Output the (X, Y) coordinate of the center of the cell containing the given text.  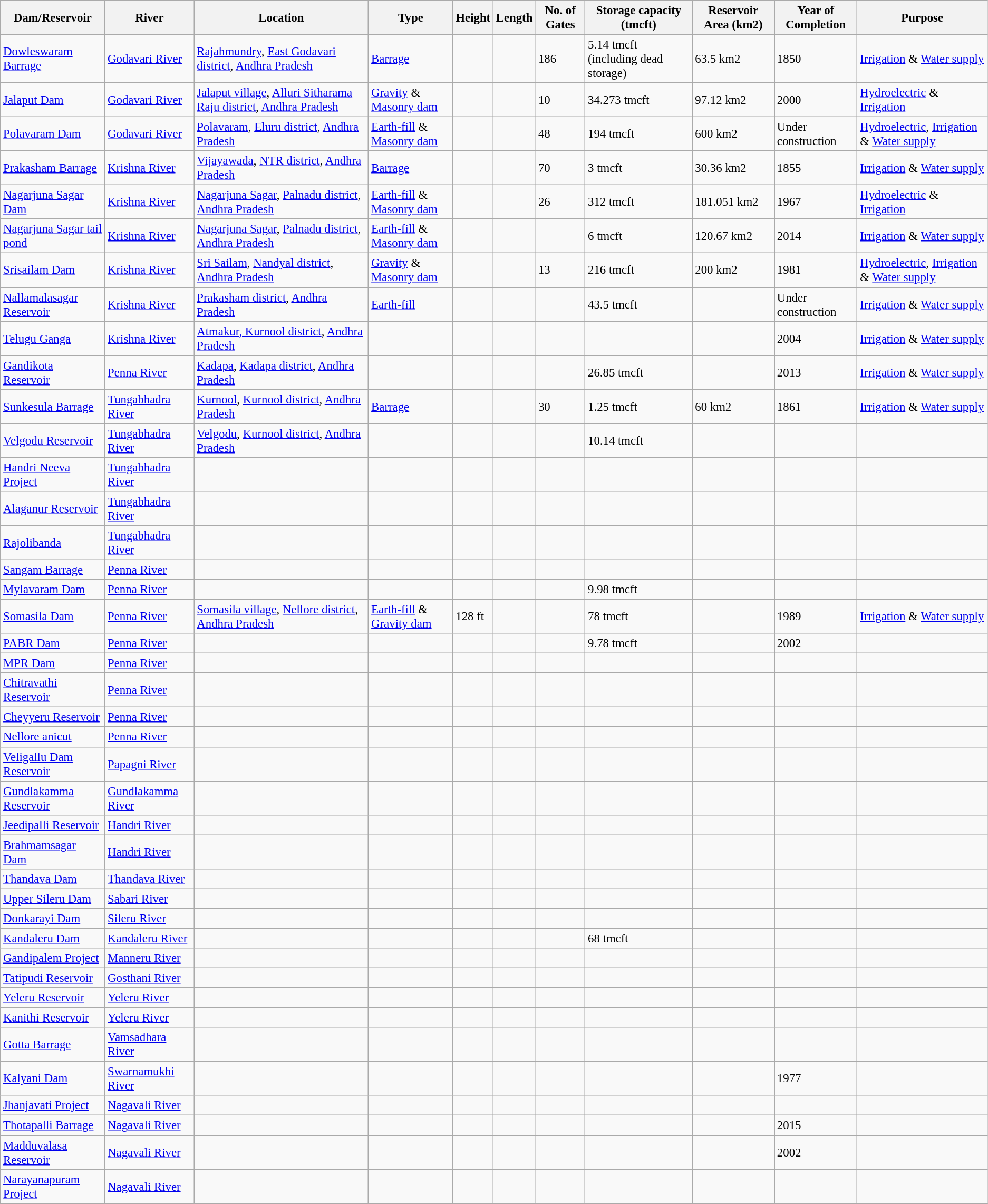
Donkarayi Dam (53, 919)
Somasila Dam (53, 617)
Sileru River (150, 919)
186 (560, 59)
128 ft (473, 617)
1850 (816, 59)
Cheyyeru Reservoir (53, 717)
River (150, 18)
Earth-fill (411, 305)
Telugu Ganga (53, 339)
Gosthani River (150, 978)
Sri Sailam, Nandyal district, Andhra Pradesh (282, 270)
Kanithi Reservoir (53, 1018)
Type (411, 18)
Gundlakamma River (150, 798)
9.98 tmcft (639, 590)
30 (560, 406)
13 (560, 270)
2000 (816, 100)
10 (560, 100)
Gotta Barrage (53, 1044)
Kandaleru Dam (53, 938)
181.051 km2 (733, 203)
2004 (816, 339)
Brahmamsagar Dam (53, 852)
Nellore anicut (53, 737)
Height (473, 18)
Polavaram Dam (53, 134)
10.14 tmcft (639, 441)
Veligallu Dam Reservoir (53, 764)
Chitravathi Reservoir (53, 690)
1989 (816, 617)
Thotapalli Barrage (53, 1125)
Nallamalasagar Reservoir (53, 305)
97.12 km2 (733, 100)
Sangam Barrage (53, 570)
Srisailam Dam (53, 270)
Atmakur, Kurnool district, Andhra Pradesh (282, 339)
Year of Completion (816, 18)
Rajolibanda (53, 543)
Nagarjuna Sagar tail pond (53, 236)
600 km2 (733, 134)
Prakasham Barrage (53, 168)
Jalaput Dam (53, 100)
2014 (816, 236)
26 (560, 203)
Velgodu, Kurnool district, Andhra Pradesh (282, 441)
Storage capacity (tmcft) (639, 18)
194 tmcft (639, 134)
Length (514, 18)
9.78 tmcft (639, 643)
Rajahmundry, East Godavari district, Andhra Pradesh (282, 59)
Prakasham district, Andhra Pradesh (282, 305)
26.85 tmcft (639, 372)
Nagarjuna Sagar Dam (53, 203)
PABR Dam (53, 643)
Earth-fill & Gravity dam (411, 617)
6 tmcft (639, 236)
Jeedipalli Reservoir (53, 825)
43.5 tmcft (639, 305)
Velgodu Reservoir (53, 441)
Sunkesula Barrage (53, 406)
Thandava River (150, 879)
Kandaleru River (150, 938)
312 tmcft (639, 203)
Swarnamukhi River (150, 1079)
No. of Gates (560, 18)
78 tmcft (639, 617)
Gandikota Reservoir (53, 372)
Narayanapuram Project (53, 1187)
Jhanjavati Project (53, 1106)
1977 (816, 1079)
1981 (816, 270)
1.25 tmcft (639, 406)
Vamsadhara River (150, 1044)
Polavaram, Eluru district, Andhra Pradesh (282, 134)
Gandipalem Project (53, 958)
68 tmcft (639, 938)
Location (282, 18)
Somasila village, Nellore district, Andhra Pradesh (282, 617)
Tatipudi Reservoir (53, 978)
70 (560, 168)
Gundlakamma Reservoir (53, 798)
Sabari River (150, 899)
Kalyani Dam (53, 1079)
Reservoir Area (km2) (733, 18)
Handri Neeva Project (53, 475)
1967 (816, 203)
Papagni River (150, 764)
Manneru River (150, 958)
Thandava Dam (53, 879)
Vijayawada, NTR district, Andhra Pradesh (282, 168)
Mylavaram Dam (53, 590)
Purpose (923, 18)
216 tmcft (639, 270)
Kadapa, Kadapa district, Andhra Pradesh (282, 372)
Dowleswaram Barrage (53, 59)
Dam/Reservoir (53, 18)
48 (560, 134)
200 km2 (733, 270)
120.67 km2 (733, 236)
63.5 km2 (733, 59)
30.36 km2 (733, 168)
Madduvalasa Reservoir (53, 1153)
3 tmcft (639, 168)
2013 (816, 372)
Kurnool, Kurnool district, Andhra Pradesh (282, 406)
Yeleru Reservoir (53, 998)
Upper Sileru Dam (53, 899)
34.273 tmcft (639, 100)
1855 (816, 168)
MPR Dam (53, 663)
5.14 tmcft (including dead storage) (639, 59)
2015 (816, 1125)
Alaganur Reservoir (53, 508)
60 km2 (733, 406)
Jalaput village, Alluri Sitharama Raju district, Andhra Pradesh (282, 100)
1861 (816, 406)
